Provide the (x, y) coordinate of the cell's center where the given text is located.  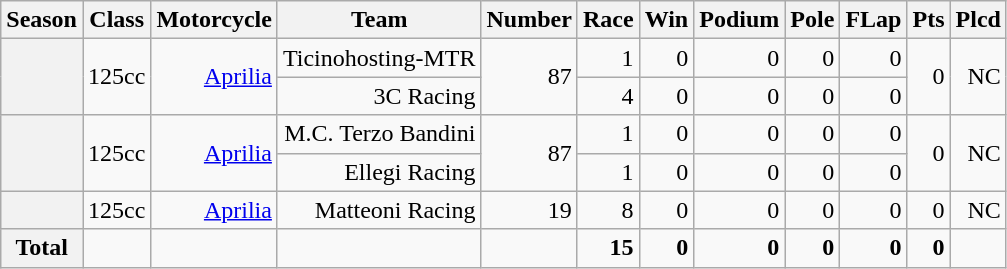
Ellegi Racing (379, 172)
Race (608, 20)
Pole (812, 20)
15 (608, 248)
M.C. Terzo Bandini (379, 134)
8 (608, 210)
Total (42, 248)
Pts (928, 20)
Ticinohosting-MTR (379, 58)
Win (666, 20)
FLap (874, 20)
Team (379, 20)
Motorcycle (214, 20)
19 (529, 210)
Season (42, 20)
Podium (740, 20)
Matteoni Racing (379, 210)
3C Racing (379, 96)
Class (116, 20)
Number (529, 20)
4 (608, 96)
Plcd (978, 20)
